Find where the given text appears and provide that cell's center as [x, y] coordinate. 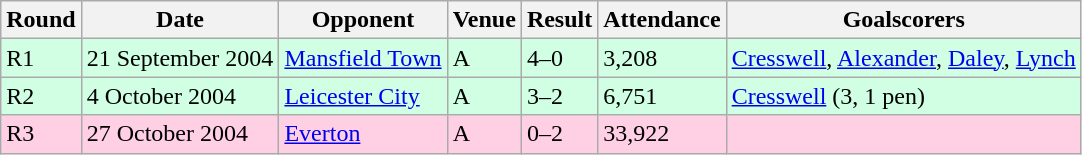
Mansfield Town [363, 58]
Cresswell, Alexander, Daley, Lynch [904, 58]
4 October 2004 [180, 96]
3,208 [662, 58]
4–0 [559, 58]
Goalscorers [904, 20]
Cresswell (3, 1 pen) [904, 96]
R3 [41, 134]
3–2 [559, 96]
Date [180, 20]
R2 [41, 96]
Round [41, 20]
Venue [484, 20]
27 October 2004 [180, 134]
R1 [41, 58]
Everton [363, 134]
33,922 [662, 134]
Leicester City [363, 96]
0–2 [559, 134]
Result [559, 20]
Opponent [363, 20]
6,751 [662, 96]
Attendance [662, 20]
21 September 2004 [180, 58]
